From the cell containing the given text, extract its center point as (X, Y) coordinate. 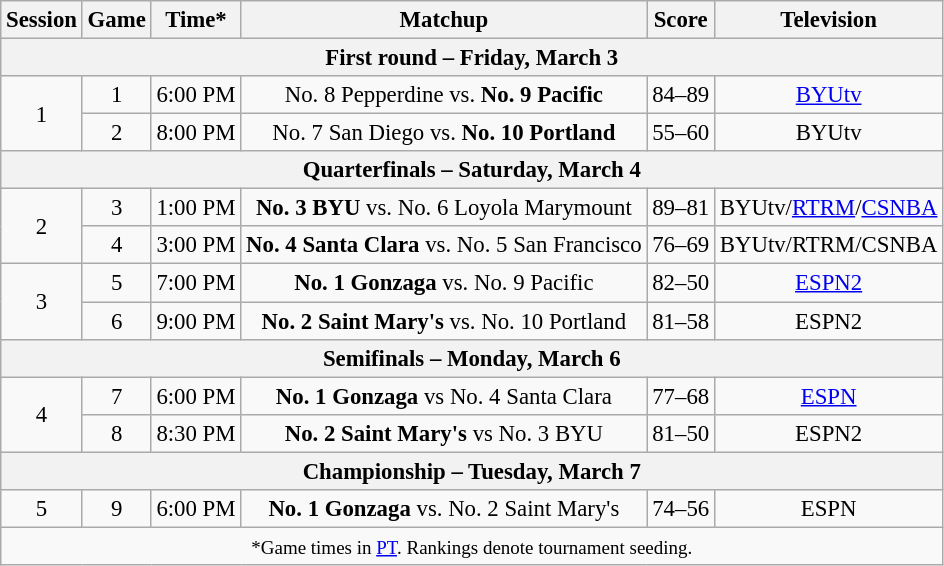
3:00 PM (196, 245)
Championship – Tuesday, March 7 (472, 471)
Time* (196, 20)
Television (828, 20)
Matchup (444, 20)
No. 8 Pepperdine vs. No. 9 Pacific (444, 95)
55–60 (681, 133)
1:00 PM (196, 208)
81–50 (681, 433)
First round – Friday, March 3 (472, 58)
No. 3 BYU vs. No. 6 Loyola Marymount (444, 208)
7 (116, 396)
77–68 (681, 396)
No. 7 San Diego vs. No. 10 Portland (444, 133)
Quarterfinals – Saturday, March 4 (472, 170)
No. 1 Gonzaga vs. No. 2 Saint Mary's (444, 509)
81–58 (681, 321)
Game (116, 20)
*Game times in PT. Rankings denote tournament seeding. (472, 546)
No. 1 Gonzaga vs No. 4 Santa Clara (444, 396)
Semifinals – Monday, March 6 (472, 358)
84–89 (681, 95)
74–56 (681, 509)
No. 4 Santa Clara vs. No. 5 San Francisco (444, 245)
9 (116, 509)
8:30 PM (196, 433)
7:00 PM (196, 283)
No. 2 Saint Mary's vs No. 3 BYU (444, 433)
8:00 PM (196, 133)
Session (42, 20)
6 (116, 321)
76–69 (681, 245)
9:00 PM (196, 321)
Score (681, 20)
82–50 (681, 283)
8 (116, 433)
89–81 (681, 208)
No. 1 Gonzaga vs. No. 9 Pacific (444, 283)
No. 2 Saint Mary's vs. No. 10 Portland (444, 321)
